Output the (X, Y) coordinate of the center of the cell containing the given text.  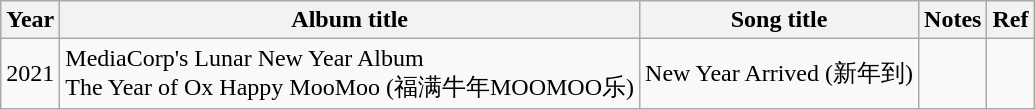
Album title (350, 20)
Year (30, 20)
Ref (1010, 20)
MediaCorp's Lunar New Year AlbumThe Year of Ox Happy MooMoo (福满牛年MOOMOO乐) (350, 74)
Song title (780, 20)
2021 (30, 74)
New Year Arrived (新年到) (780, 74)
Notes (953, 20)
